Pinpoint the cell where the given text exists, returning its [x, y] midpoint coordinate. 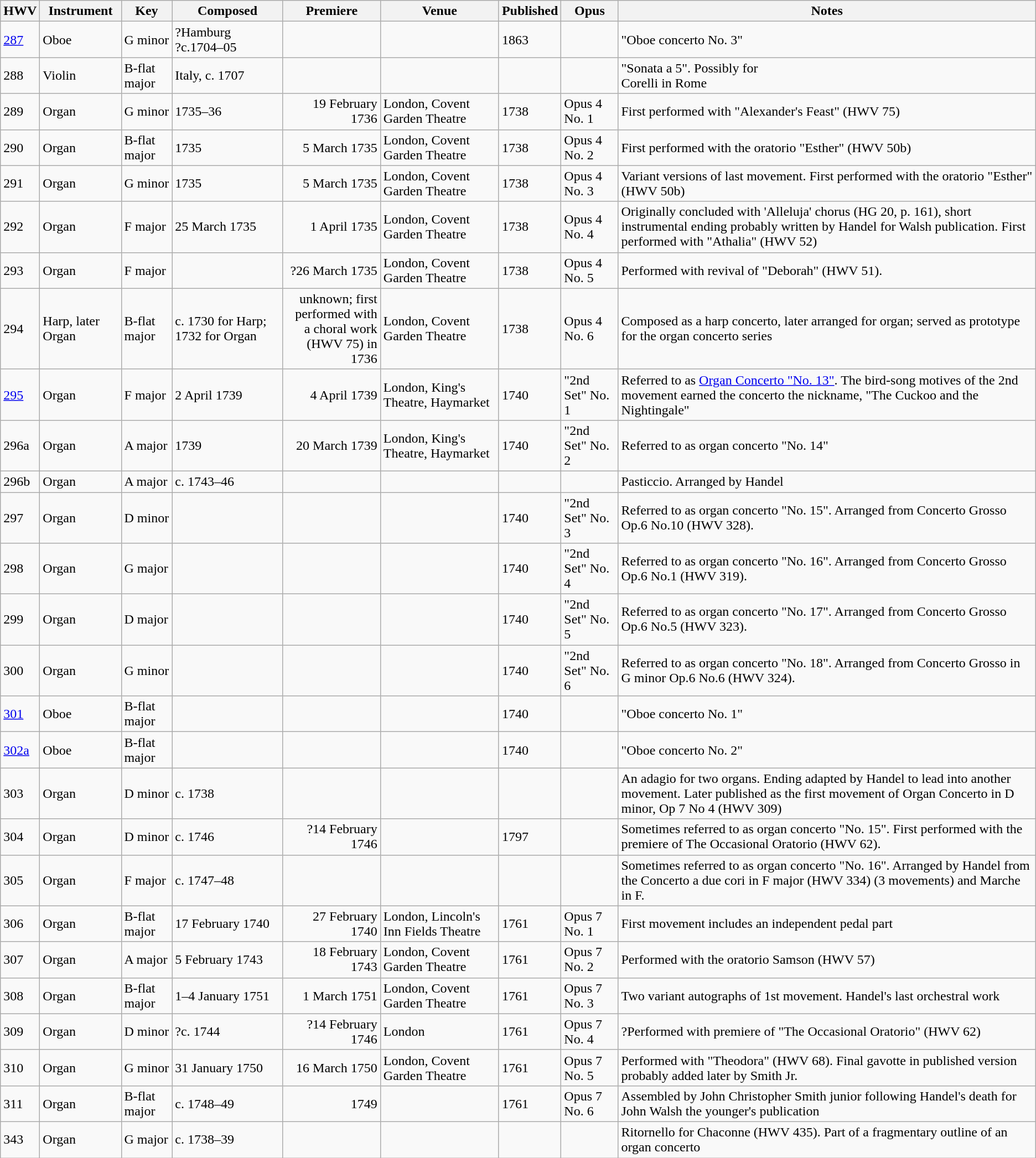
London, Lincoln's Inn Fields Theatre [439, 924]
Referred to as Organ Concerto "No. 13". The bird-song motives of the 2nd movement earned the concerto the nickname, "The Cuckoo and the Nightingale" [827, 394]
Opus 4 No. 5 [590, 270]
c. 1738–39 [227, 1140]
296b [20, 481]
Opus 7 No. 4 [590, 1031]
unknown; first performed with a choral work (HWV 75) in 1736 [331, 329]
Referred to as organ concerto "No. 17". Arranged from Concerto Grosso Op.6 No.5 (HWV 323). [827, 620]
308 [20, 996]
311 [20, 1103]
293 [20, 270]
Composed [227, 11]
25 March 1735 [227, 227]
Referred to as organ concerto "No. 14" [827, 445]
Ritornello for Chaconne (HWV 435). Part of a fragmentary outline of an organ concerto [827, 1140]
1863 [530, 40]
2 April 1739 [227, 394]
291 [20, 184]
343 [20, 1140]
290 [20, 147]
Opus 7 No. 5 [590, 1068]
Harp, later Organ [81, 329]
c. 1746 [227, 837]
301 [20, 714]
?Hamburg?c.1704–05 [227, 40]
303 [20, 793]
31 January 1750 [227, 1068]
Opus 4 No. 3 [590, 184]
Referred to as organ concerto "No. 16". Arranged from Concerto Grosso Op.6 No.1 (HWV 319). [827, 569]
1739 [227, 445]
1–4 January 1751 [227, 996]
16 March 1750 [331, 1068]
Opus 7 No. 2 [590, 959]
Opus 4 No. 4 [590, 227]
287 [20, 40]
295 [20, 394]
292 [20, 227]
Composed as a harp concerto, later arranged for organ; served as prototype for the organ concerto series [827, 329]
First performed with the oratorio "Esther" (HWV 50b) [827, 147]
c. 1730 for Harp; 1732 for Organ [227, 329]
Performed with revival of "Deborah" (HWV 51). [827, 270]
Pasticcio. Arranged by Handel [827, 481]
Opus 7 No. 1 [590, 924]
294 [20, 329]
19 February 1736 [331, 112]
304 [20, 837]
299 [20, 620]
306 [20, 924]
Venue [439, 11]
Opus 4 No. 1 [590, 112]
Opus 4 No. 2 [590, 147]
305 [20, 880]
c. 1747–48 [227, 880]
First performed with "Alexander's Feast" (HWV 75) [827, 112]
?26 March 1735 [331, 270]
4 April 1739 [331, 394]
D major [147, 620]
Variant versions of last movement. First performed with the oratorio "Esther" (HWV 50b) [827, 184]
309 [20, 1031]
18 February 1743 [331, 959]
302a [20, 750]
289 [20, 112]
"Oboe concerto No. 2" [827, 750]
310 [20, 1068]
"Oboe concerto No. 3" [827, 40]
Notes [827, 11]
"2nd Set" No. 1 [590, 394]
27 February 1740 [331, 924]
Published [530, 11]
"2nd Set" No. 4 [590, 569]
Two variant autographs of 1st movement. Handel's last orchestral work [827, 996]
298 [20, 569]
Premiere [331, 11]
296a [20, 445]
Violin [81, 75]
Sometimes referred to as organ concerto "No. 15". First performed with the premiere of The Occasional Oratorio (HWV 62). [827, 837]
1797 [530, 837]
"2nd Set" No. 2 [590, 445]
"Sonata a 5". Possibly forCorelli in Rome [827, 75]
20 March 1739 [331, 445]
1735–36 [227, 112]
Performed with the oratorio Samson (HWV 57) [827, 959]
?Performed with premiere of "The Occasional Oratorio" (HWV 62) [827, 1031]
Referred to as organ concerto "No. 18". Arranged from Concerto Grosso in G minor Op.6 No.6 (HWV 324). [827, 671]
"2nd Set" No. 6 [590, 671]
297 [20, 518]
Opus [590, 11]
c. 1743–46 [227, 481]
288 [20, 75]
Opus 7 No. 3 [590, 996]
5 February 1743 [227, 959]
Performed with "Theodora" (HWV 68). Final gavotte in published version probably added later by Smith Jr. [827, 1068]
Opus 7 No. 6 [590, 1103]
Assembled by John Christopher Smith junior following Handel's death for John Walsh the younger's publication [827, 1103]
Instrument [81, 11]
17 February 1740 [227, 924]
London [439, 1031]
Referred to as organ concerto "No. 15". Arranged from Concerto Grosso Op.6 No.10 (HWV 328). [827, 518]
300 [20, 671]
Sometimes referred to as organ concerto "No. 16". Arranged by Handel from the Concerto a due cori in F major (HWV 334) (3 movements) and Marche in F. [827, 880]
1 April 1735 [331, 227]
Key [147, 11]
"Oboe concerto No. 1" [827, 714]
HWV [20, 11]
Opus 4 No. 6 [590, 329]
1749 [331, 1103]
c. 1748–49 [227, 1103]
"2nd Set" No. 3 [590, 518]
1 March 1751 [331, 996]
307 [20, 959]
?c. 1744 [227, 1031]
c. 1738 [227, 793]
"2nd Set" No. 5 [590, 620]
Italy, c. 1707 [227, 75]
First movement includes an independent pedal part [827, 924]
